Output the (x, y) coordinate of the center of the cell containing the given text.  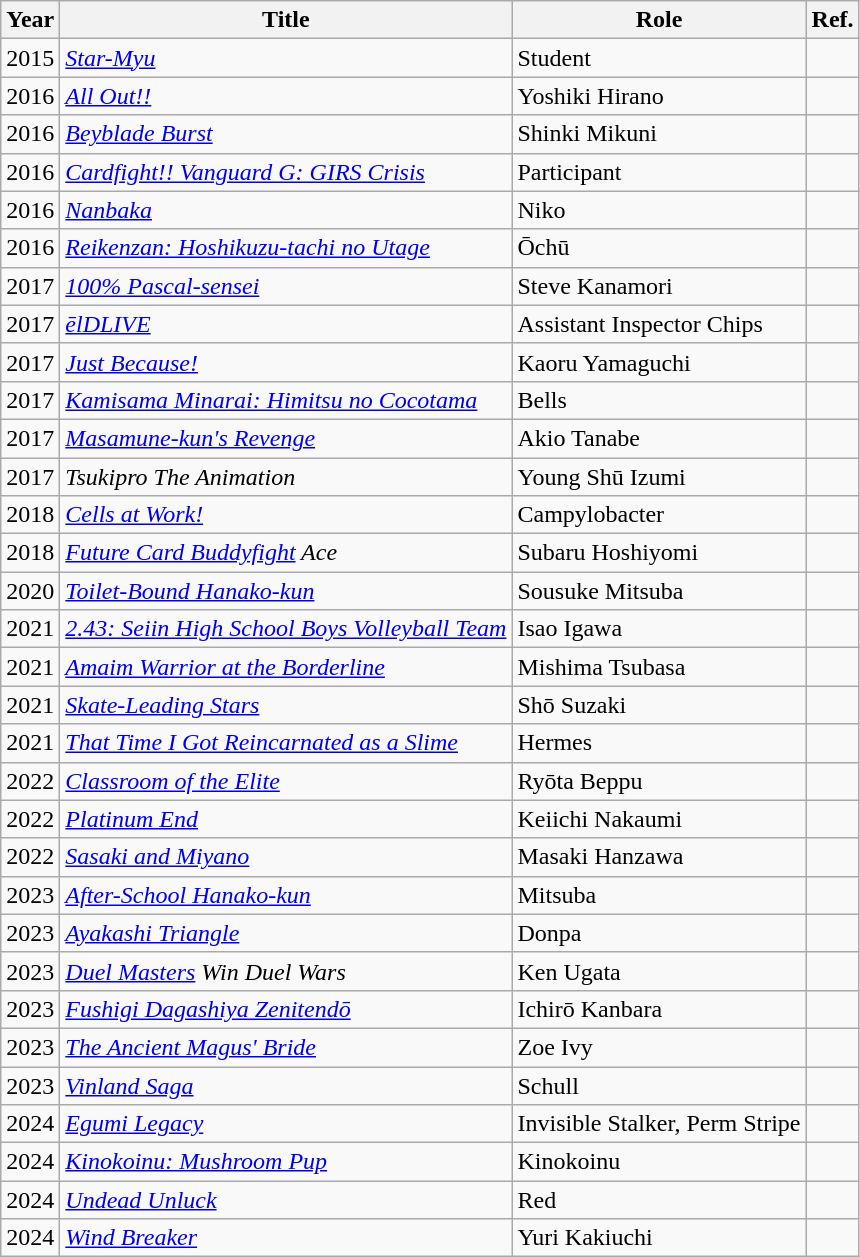
Participant (659, 172)
Cardfight!! Vanguard G: GIRS Crisis (286, 172)
Year (30, 20)
Subaru Hoshiyomi (659, 553)
Nanbaka (286, 210)
2015 (30, 58)
Skate-Leading Stars (286, 705)
Ichirō Kanbara (659, 1009)
Title (286, 20)
Egumi Legacy (286, 1124)
2020 (30, 591)
Duel Masters Win Duel Wars (286, 971)
Reikenzan: Hoshikuzu-tachi no Utage (286, 248)
Donpa (659, 933)
Hermes (659, 743)
Ōchū (659, 248)
2.43: Seiin High School Boys Volleyball Team (286, 629)
Schull (659, 1085)
Classroom of the Elite (286, 781)
Just Because! (286, 362)
Beyblade Burst (286, 134)
Star-Myu (286, 58)
Role (659, 20)
Shō Suzaki (659, 705)
Student (659, 58)
Shinki Mikuni (659, 134)
Future Card Buddyfight Ace (286, 553)
Masamune-kun's Revenge (286, 438)
Kinokoinu: Mushroom Pup (286, 1162)
Yoshiki Hirano (659, 96)
Ryōta Beppu (659, 781)
Ken Ugata (659, 971)
Ayakashi Triangle (286, 933)
Fushigi Dagashiya Zenitendō (286, 1009)
The Ancient Magus' Bride (286, 1047)
Platinum End (286, 819)
Niko (659, 210)
Akio Tanabe (659, 438)
Bells (659, 400)
Vinland Saga (286, 1085)
Keiichi Nakaumi (659, 819)
Red (659, 1200)
Wind Breaker (286, 1238)
Mitsuba (659, 895)
Tsukipro The Animation (286, 477)
ēlDLIVE (286, 324)
Invisible Stalker, Perm Stripe (659, 1124)
That Time I Got Reincarnated as a Slime (286, 743)
Kinokoinu (659, 1162)
Ref. (832, 20)
Young Shū Izumi (659, 477)
100% Pascal-sensei (286, 286)
Undead Unluck (286, 1200)
Kamisama Minarai: Himitsu no Cocotama (286, 400)
Masaki Hanzawa (659, 857)
Yuri Kakiuchi (659, 1238)
Steve Kanamori (659, 286)
Campylobacter (659, 515)
Cells at Work! (286, 515)
Isao Igawa (659, 629)
Mishima Tsubasa (659, 667)
Sasaki and Miyano (286, 857)
Kaoru Yamaguchi (659, 362)
Toilet-Bound Hanako-kun (286, 591)
All Out!! (286, 96)
Assistant Inspector Chips (659, 324)
After-School Hanako-kun (286, 895)
Zoe Ivy (659, 1047)
Sousuke Mitsuba (659, 591)
Amaim Warrior at the Borderline (286, 667)
